Find where the given text appears and provide that cell's center as [x, y] coordinate. 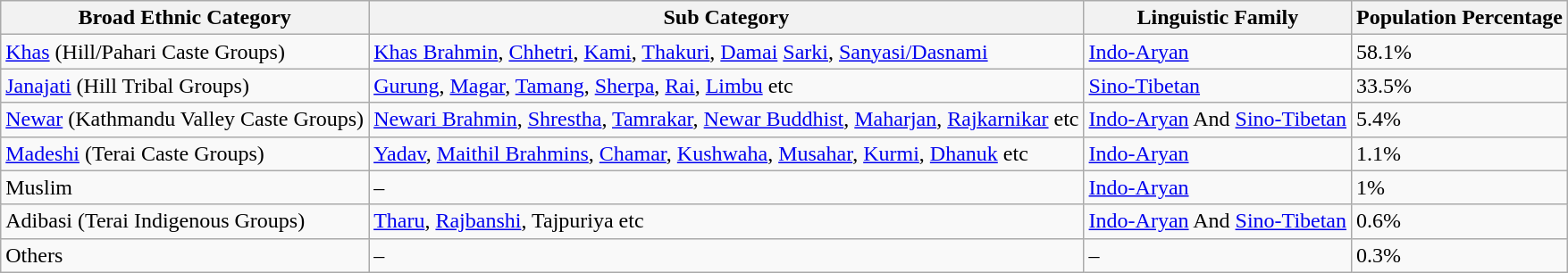
Newari Brahmin, Shrestha, Tamrakar, Newar Buddhist, Maharjan, Rajkarnikar etc [726, 120]
33.5% [1460, 86]
Madeshi (Terai Caste Groups) [185, 153]
Linguistic Family [1218, 18]
Others [185, 255]
Khas (Hill/Pahari Caste Groups) [185, 52]
Newar (Kathmandu Valley Caste Groups) [185, 120]
Adibasi (Terai Indigenous Groups) [185, 221]
Population Percentage [1460, 18]
1% [1460, 187]
0.3% [1460, 255]
0.6% [1460, 221]
Gurung, Magar, Tamang, Sherpa, Rai, Limbu etc [726, 86]
Sub Category [726, 18]
Yadav, Maithil Brahmins, Chamar, Kushwaha, Musahar, Kurmi, Dhanuk etc [726, 153]
5.4% [1460, 120]
Sino-Tibetan [1218, 86]
58.1% [1460, 52]
Tharu, Rajbanshi, Tajpuriya etc [726, 221]
Muslim [185, 187]
Janajati (Hill Tribal Groups) [185, 86]
Broad Ethnic Category [185, 18]
1.1% [1460, 153]
Khas Brahmin, Chhetri, Kami, Thakuri, Damai Sarki, Sanyasi/Dasnami [726, 52]
